Identify which cell holds the provided text, then report its [X, Y] central coordinate. 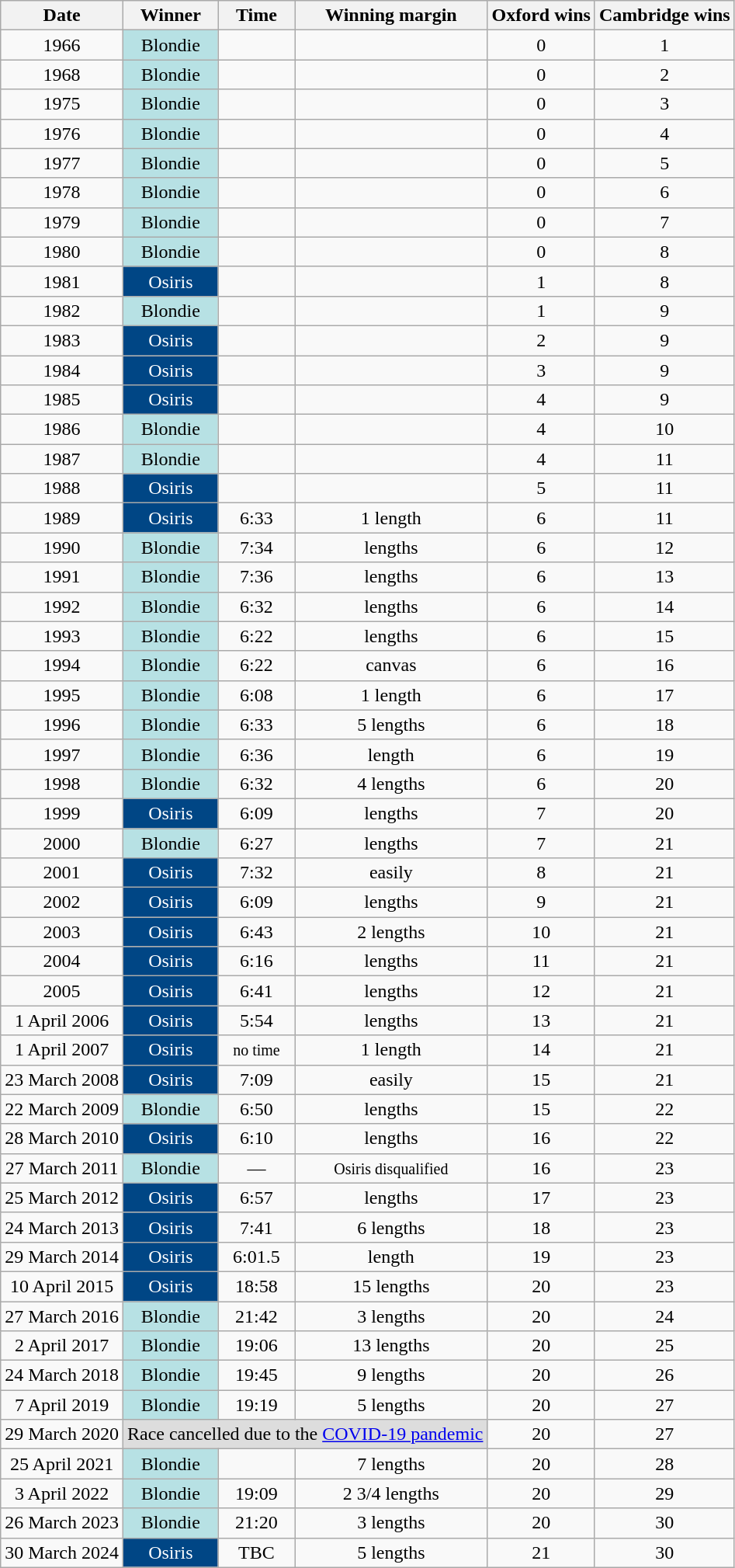
30 March 2024 [62, 1552]
6:50 [256, 1109]
24 [664, 1316]
6:01.5 [256, 1257]
28 March 2010 [62, 1139]
6 lengths [391, 1227]
1 April 2006 [62, 1020]
1 April 2007 [62, 1050]
2004 [62, 961]
19:45 [256, 1375]
1994 [62, 666]
1978 [62, 193]
Winning margin [391, 16]
canvas [391, 666]
28 [664, 1464]
25 March 2012 [62, 1198]
1999 [62, 813]
1987 [62, 459]
26 [664, 1375]
6:36 [256, 754]
6:08 [256, 695]
— [256, 1168]
7:36 [256, 577]
1993 [62, 636]
6:27 [256, 843]
1986 [62, 429]
1977 [62, 163]
6:43 [256, 932]
1989 [62, 518]
1975 [62, 104]
1995 [62, 695]
2005 [62, 991]
1981 [62, 281]
Time [256, 16]
29 [664, 1493]
1983 [62, 340]
1997 [62, 754]
6:41 [256, 991]
4 lengths [391, 784]
7 April 2019 [62, 1405]
21:20 [256, 1523]
Osiris disqualified [391, 1168]
2 lengths [391, 932]
1982 [62, 311]
2 April 2017 [62, 1346]
13 lengths [391, 1346]
TBC [256, 1552]
7:32 [256, 873]
1980 [62, 252]
1988 [62, 488]
19:09 [256, 1493]
19:19 [256, 1405]
22 March 2009 [62, 1109]
no time [256, 1050]
27 March 2011 [62, 1168]
6:16 [256, 961]
10 April 2015 [62, 1286]
21:42 [256, 1316]
25 April 2021 [62, 1464]
1998 [62, 784]
Race cancelled due to the COVID-19 pandemic [305, 1434]
1990 [62, 548]
2001 [62, 873]
7:34 [256, 548]
24 March 2018 [62, 1375]
25 [664, 1346]
Winner [171, 16]
1979 [62, 222]
1984 [62, 370]
5:54 [256, 1020]
29 March 2014 [62, 1257]
Cambridge wins [664, 16]
2003 [62, 932]
23 March 2008 [62, 1080]
Date [62, 16]
7:09 [256, 1080]
1992 [62, 607]
27 March 2016 [62, 1316]
7:41 [256, 1227]
2 3/4 lengths [391, 1493]
Oxford wins [541, 16]
9 lengths [391, 1375]
3 April 2022 [62, 1493]
19:06 [256, 1346]
6:57 [256, 1198]
18:58 [256, 1286]
1976 [62, 134]
2002 [62, 902]
29 March 2020 [62, 1434]
6:10 [256, 1139]
1991 [62, 577]
24 March 2013 [62, 1227]
2000 [62, 843]
1985 [62, 400]
26 March 2023 [62, 1523]
7 lengths [391, 1464]
15 lengths [391, 1286]
1968 [62, 75]
1966 [62, 45]
1996 [62, 725]
